For the text-containing cell, return its midpoint in [X, Y] coordinate format. 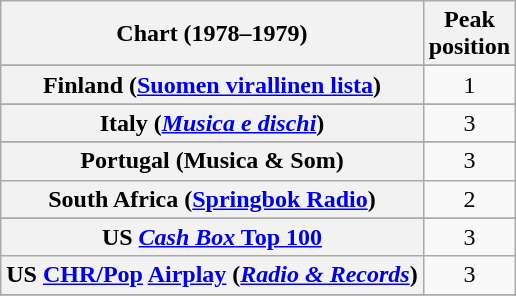
Peakposition [469, 34]
Portugal (Musica & Som) [212, 161]
2 [469, 199]
Chart (1978–1979) [212, 34]
1 [469, 85]
Italy (Musica e dischi) [212, 123]
Finland (Suomen virallinen lista) [212, 85]
US Cash Box Top 100 [212, 237]
South Africa (Springbok Radio) [212, 199]
US CHR/Pop Airplay (Radio & Records) [212, 275]
